Locate the cell with the specified text and output its [x, y] center coordinate. 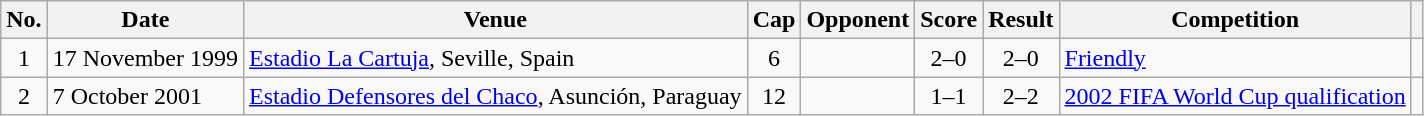
1–1 [949, 96]
2002 FIFA World Cup qualification [1235, 96]
Estadio La Cartuja, Seville, Spain [496, 58]
17 November 1999 [145, 58]
Cap [774, 20]
2–2 [1021, 96]
12 [774, 96]
2 [24, 96]
6 [774, 58]
Estadio Defensores del Chaco, Asunción, Paraguay [496, 96]
Opponent [858, 20]
Friendly [1235, 58]
7 October 2001 [145, 96]
Result [1021, 20]
Venue [496, 20]
Competition [1235, 20]
No. [24, 20]
Date [145, 20]
1 [24, 58]
Score [949, 20]
